For the text-containing cell, return its midpoint in (X, Y) coordinate format. 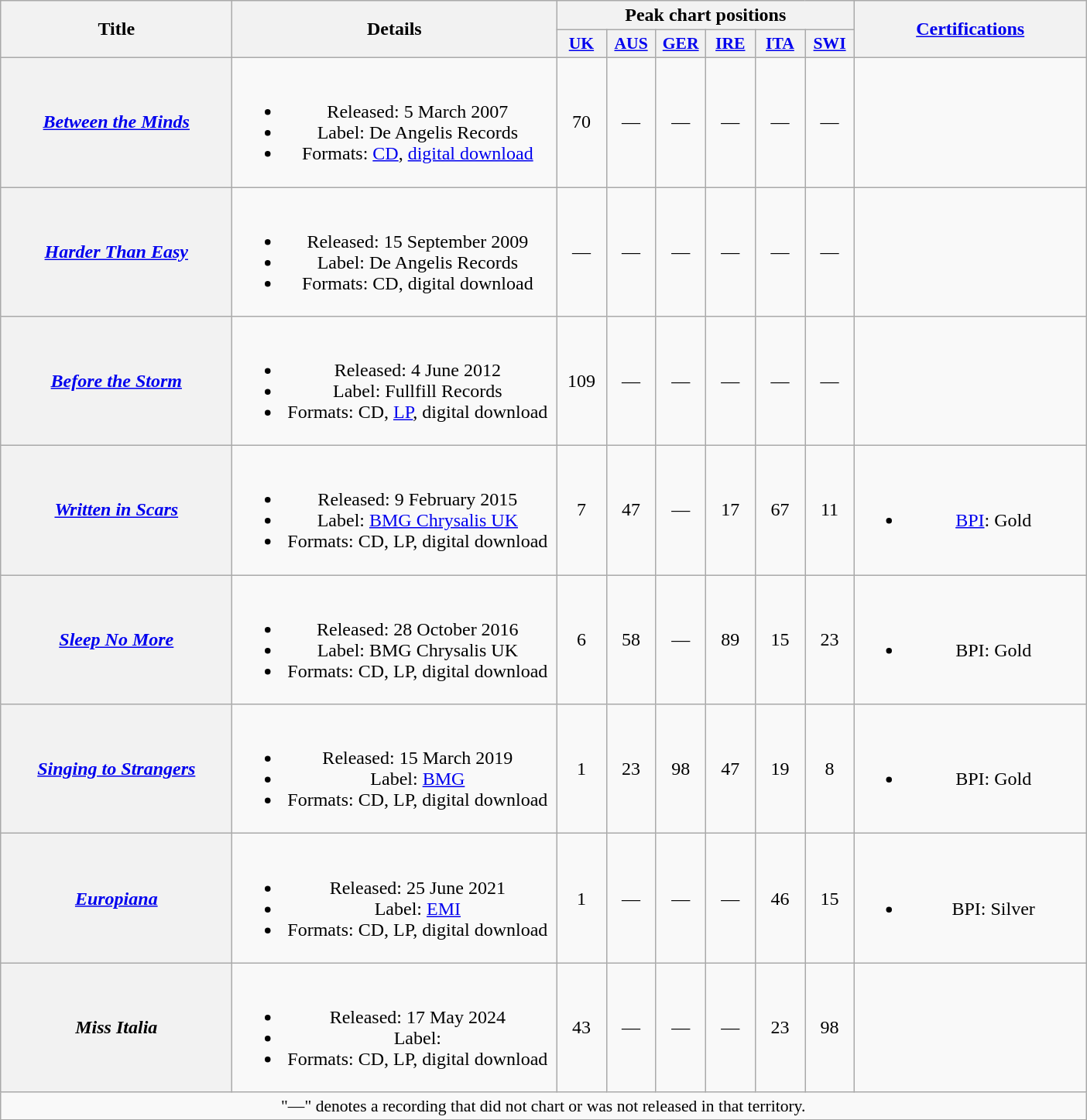
Released: 25 June 2021Label: EMIFormats: CD, LP, digital download (395, 898)
Released: 5 March 2007Label: De Angelis RecordsFormats: CD, digital download (395, 122)
Certifications (971, 29)
Before the Storm (116, 381)
ITA (780, 44)
58 (631, 639)
GER (681, 44)
67 (780, 511)
Written in Scars (116, 511)
Released: 9 February 2015Label: BMG Chrysalis UKFormats: CD, LP, digital download (395, 511)
Details (395, 29)
UK (581, 44)
SWI (830, 44)
Singing to Strangers (116, 769)
6 (581, 639)
Title (116, 29)
AUS (631, 44)
Between the Minds (116, 122)
Sleep No More (116, 639)
17 (730, 511)
Released: 4 June 2012Label: Fullfill RecordsFormats: CD, LP, digital download (395, 381)
7 (581, 511)
Released: 15 March 2019Label: BMGFormats: CD, LP, digital download (395, 769)
89 (730, 639)
IRE (730, 44)
43 (581, 1028)
Released: 17 May 2024Label:Formats: CD, LP, digital download (395, 1028)
BPI: Silver (971, 898)
109 (581, 381)
11 (830, 511)
70 (581, 122)
46 (780, 898)
Harder Than Easy (116, 252)
19 (780, 769)
Released: 28 October 2016Label: BMG Chrysalis UKFormats: CD, LP, digital download (395, 639)
"—" denotes a recording that did not chart or was not released in that territory. (543, 1106)
Released: 15 September 2009Label: De Angelis RecordsFormats: CD, digital download (395, 252)
Europiana (116, 898)
8 (830, 769)
Miss Italia (116, 1028)
Peak chart positions (706, 15)
